Search for the cell housing the specified text and yield its (x, y) center coordinate. 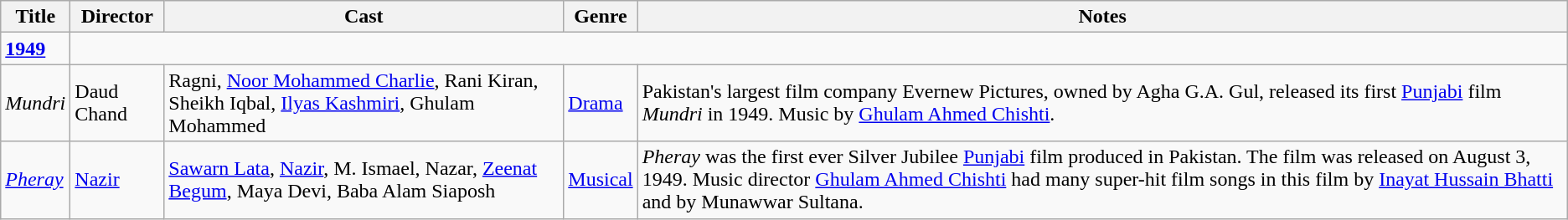
Director (117, 17)
Drama (601, 103)
Ragni, Noor Mohammed Charlie, Rani Kiran, Sheikh Iqbal, Ilyas Kashmiri, Ghulam Mohammed (364, 103)
Cast (364, 17)
Pheray (35, 180)
Nazir (117, 180)
Title (35, 17)
Sawarn Lata, Nazir, M. Ismael, Nazar, Zeenat Begum, Maya Devi, Baba Alam Siaposh (364, 180)
1949 (35, 49)
Genre (601, 17)
Daud Chand (117, 103)
Mundri (35, 103)
Musical (601, 180)
Notes (1102, 17)
